Identify which cell holds the provided text, then report its (x, y) central coordinate. 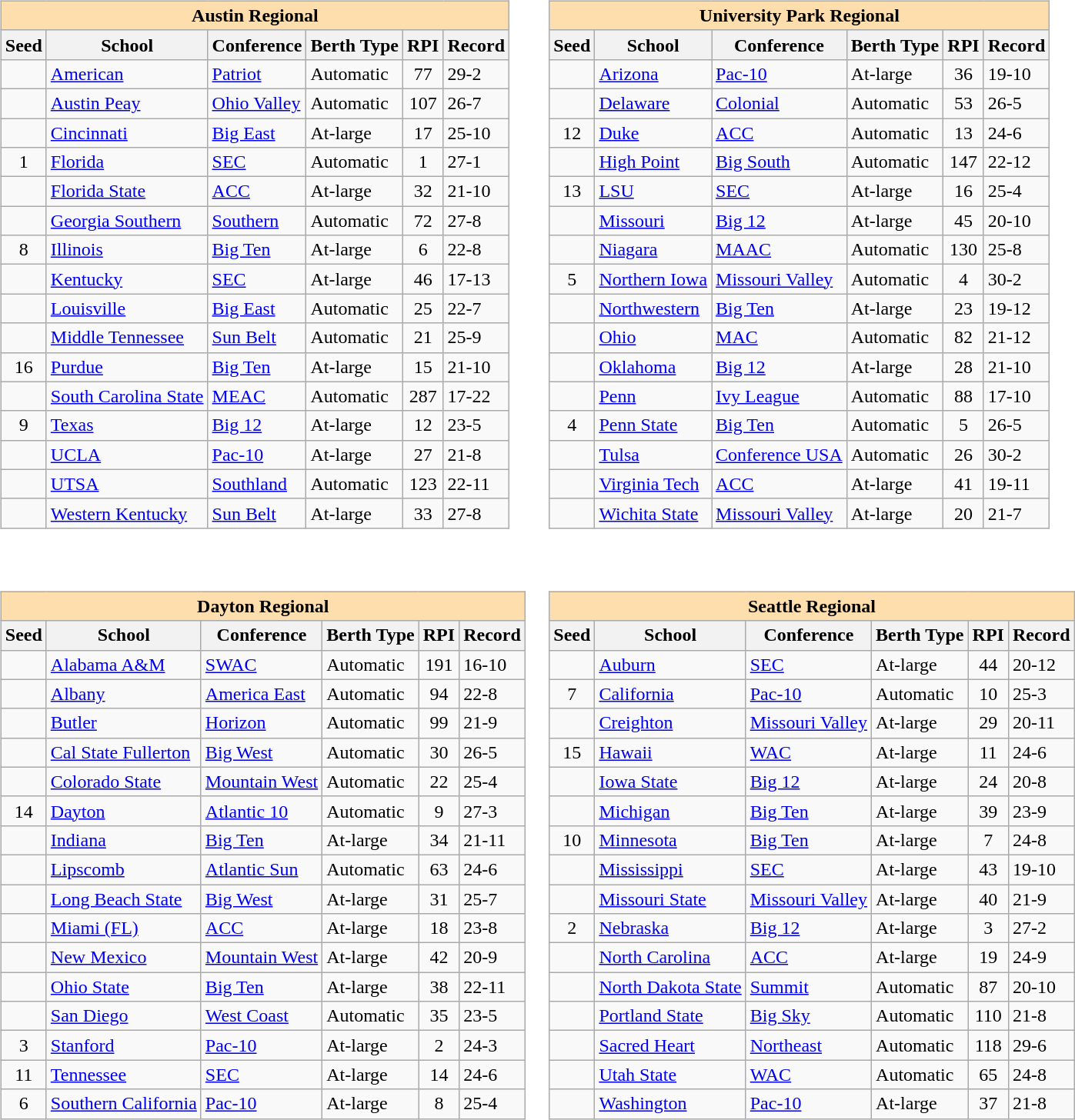
82 (963, 338)
36 (963, 74)
21-12 (1017, 338)
Florida State (127, 192)
Penn (653, 396)
25-10 (476, 133)
110 (988, 1016)
Georgia Southern (127, 221)
25 (422, 308)
Dayton (123, 811)
23-9 (1041, 811)
Atlantic Sun (262, 869)
MAC (780, 338)
43 (988, 869)
Creighton (670, 723)
123 (422, 484)
17-22 (476, 396)
Butler (123, 723)
Missouri State (670, 899)
17-10 (1017, 396)
29-2 (476, 74)
Middle Tennessee (127, 338)
118 (988, 1045)
30 (439, 752)
Texas (127, 425)
Delaware (653, 103)
Atlantic 10 (262, 811)
Western Kentucky (127, 513)
Ohio State (123, 987)
31 (439, 899)
287 (422, 396)
Colonial (780, 103)
Indiana (123, 840)
Northeast (808, 1045)
Summit (808, 987)
Albany (123, 694)
130 (963, 250)
107 (422, 103)
Alabama A&M (123, 665)
Nebraska (670, 928)
Tulsa (653, 455)
New Mexico (123, 958)
America East (262, 694)
23-8 (492, 928)
17 (422, 133)
Duke (653, 133)
38 (439, 987)
Dayton Regional (263, 606)
22-12 (1017, 162)
21-11 (492, 840)
29 (988, 723)
MAAC (780, 250)
17-13 (476, 279)
94 (439, 694)
Niagara (653, 250)
Ivy League (780, 396)
87 (988, 987)
Michigan (670, 811)
65 (988, 1075)
LSU (653, 192)
20-8 (1041, 782)
27-3 (492, 811)
Tennessee (123, 1075)
University Park Regional (800, 15)
18 (439, 928)
77 (422, 74)
Auburn (670, 665)
San Diego (123, 1016)
Horizon (262, 723)
23 (963, 308)
Oklahoma (653, 367)
American (127, 74)
Penn State (653, 425)
22-7 (476, 308)
25-8 (1017, 250)
Austin Regional (255, 15)
40 (988, 899)
46 (422, 279)
Arizona (653, 74)
21 (422, 338)
19 (988, 958)
Louisville (127, 308)
88 (963, 396)
16-10 (492, 665)
33 (422, 513)
UTSA (127, 484)
99 (439, 723)
37 (988, 1104)
West Coast (262, 1016)
Hawaii (670, 752)
25-3 (1041, 694)
Utah State (670, 1075)
North Dakota State (670, 987)
53 (963, 103)
63 (439, 869)
20-11 (1041, 723)
24-3 (492, 1045)
20 (963, 513)
28 (963, 367)
Washington (670, 1104)
44 (988, 665)
Patriot (257, 74)
25-7 (492, 899)
27 (422, 455)
Cal State Fullerton (123, 752)
Ohio (653, 338)
21-7 (1017, 513)
22 (439, 782)
Minnesota (670, 840)
45 (963, 221)
Seattle Regional (812, 606)
Ohio Valley (257, 103)
20-12 (1041, 665)
Purdue (127, 367)
Mississippi (670, 869)
Iowa State (670, 782)
19-11 (1017, 484)
Northern Iowa (653, 279)
29-6 (1041, 1045)
Big South (780, 162)
72 (422, 221)
Conference USA (780, 455)
191 (439, 665)
20-9 (492, 958)
34 (439, 840)
27-2 (1041, 928)
35 (439, 1016)
Kentucky (127, 279)
Northwestern (653, 308)
Miami (FL) (123, 928)
24 (988, 782)
Southern (257, 221)
41 (963, 484)
32 (422, 192)
California (670, 694)
UCLA (127, 455)
Austin Peay (127, 103)
Portland State (670, 1016)
Missouri (653, 221)
Cincinnati (127, 133)
High Point (653, 162)
Long Beach State (123, 899)
Southern California (123, 1104)
26-7 (476, 103)
42 (439, 958)
Sacred Heart (670, 1045)
Virginia Tech (653, 484)
MEAC (257, 396)
Big Sky (808, 1016)
Lipscomb (123, 869)
Colorado State (123, 782)
Stanford (123, 1045)
Wichita State (653, 513)
27-1 (476, 162)
Florida (127, 162)
39 (988, 811)
25-9 (476, 338)
24-9 (1041, 958)
South Carolina State (127, 396)
19-12 (1017, 308)
North Carolina (670, 958)
SWAC (262, 665)
26 (963, 455)
Illinois (127, 250)
Southland (257, 484)
147 (963, 162)
